From the cell containing the given text, extract its center point as (x, y) coordinate. 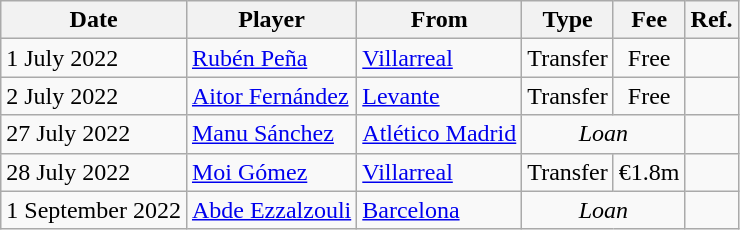
Levante (440, 96)
Abde Ezzalzouli (271, 210)
Ref. (712, 20)
2 July 2022 (94, 96)
From (440, 20)
28 July 2022 (94, 172)
Fee (649, 20)
1 July 2022 (94, 58)
27 July 2022 (94, 134)
Atlético Madrid (440, 134)
Barcelona (440, 210)
Date (94, 20)
Rubén Peña (271, 58)
Player (271, 20)
1 September 2022 (94, 210)
Type (568, 20)
Moi Gómez (271, 172)
Aitor Fernández (271, 96)
Manu Sánchez (271, 134)
€1.8m (649, 172)
